Provide the [X, Y] coordinate of the cell's center where the given text is located.  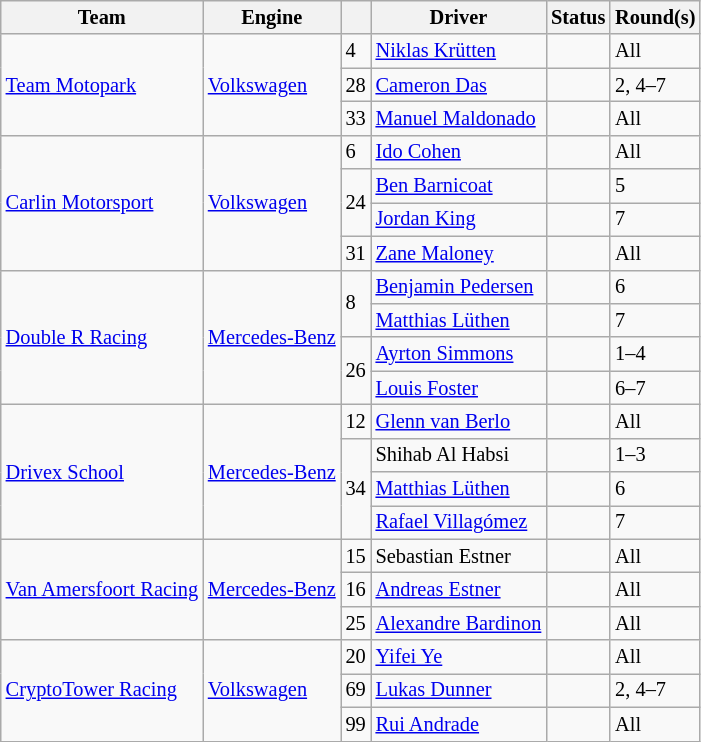
Van Amersfoort Racing [102, 590]
Alexandre Bardinon [459, 623]
1–4 [655, 354]
31 [356, 253]
34 [356, 488]
Niklas Krütten [459, 51]
Ben Barnicoat [459, 186]
Team Motopark [102, 84]
Sebastian Estner [459, 556]
Team [102, 17]
Benjamin Pedersen [459, 287]
69 [356, 690]
CryptoTower Racing [102, 690]
Manuel Maldonado [459, 118]
Carlin Motorsport [102, 202]
Status [578, 17]
28 [356, 85]
5 [655, 186]
8 [356, 304]
Driver [459, 17]
Glenn van Berlo [459, 421]
Round(s) [655, 17]
99 [356, 724]
Andreas Estner [459, 589]
Louis Foster [459, 388]
4 [356, 51]
Shihab Al Habsi [459, 455]
Ayrton Simmons [459, 354]
Drivex School [102, 472]
25 [356, 623]
24 [356, 202]
20 [356, 657]
Rafael Villagómez [459, 522]
Zane Maloney [459, 253]
12 [356, 421]
6–7 [655, 388]
1–3 [655, 455]
15 [356, 556]
16 [356, 589]
Ido Cohen [459, 152]
Jordan King [459, 219]
Cameron Das [459, 85]
Double R Racing [102, 338]
Lukas Dunner [459, 690]
Yifei Ye [459, 657]
Engine [272, 17]
26 [356, 370]
33 [356, 118]
Rui Andrade [459, 724]
